Return (x, y) of the center of cell containing provided text 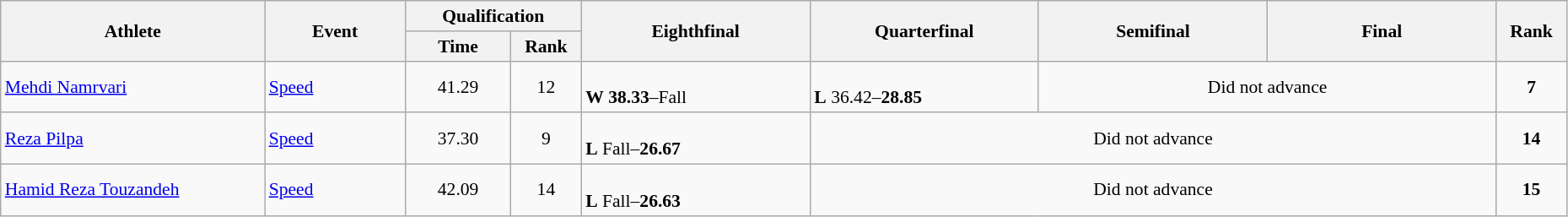
Event (336, 30)
41.29 (459, 86)
12 (547, 86)
37.30 (459, 138)
Hamid Reza Touzandeh (133, 191)
Time (459, 46)
L Fall–26.63 (695, 191)
L 36.42–28.85 (924, 86)
Final (1382, 30)
Athlete (133, 30)
Eighthfinal (695, 30)
Mehdi Namrvari (133, 86)
9 (547, 138)
Semifinal (1152, 30)
15 (1532, 191)
Qualification (494, 16)
L Fall–26.67 (695, 138)
W 38.33–Fall (695, 86)
Reza Pilpa (133, 138)
Quarterfinal (924, 30)
7 (1532, 86)
42.09 (459, 191)
